From the cell containing the given text, extract its center point as (x, y) coordinate. 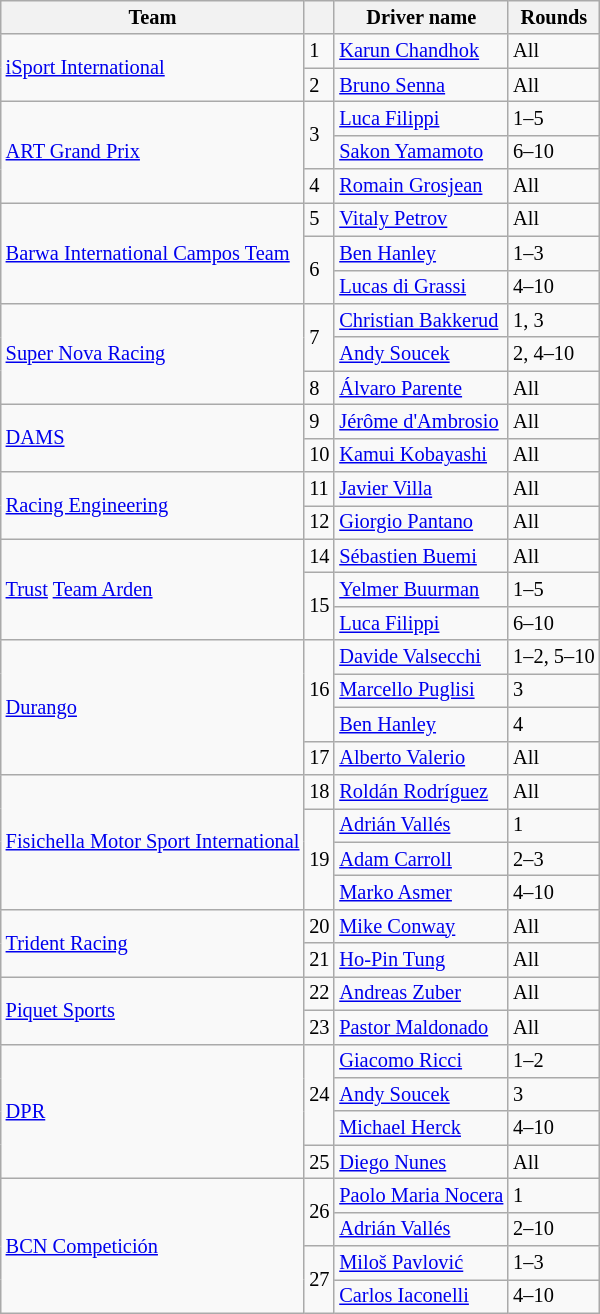
Miloš Pavlović (421, 1263)
Super Nova Racing (153, 354)
2, 4–10 (554, 354)
Bruno Senna (421, 85)
Yelmer Buurman (421, 589)
2 (319, 85)
Ho-Pin Tung (421, 960)
26 (319, 1212)
Piquet Sports (153, 1010)
14 (319, 556)
Diego Nunes (421, 1162)
Kamui Kobayashi (421, 455)
Karun Chandhok (421, 51)
Christian Bakkerud (421, 320)
23 (319, 1027)
5 (319, 219)
21 (319, 960)
15 (319, 606)
DPR (153, 1112)
20 (319, 926)
Durango (153, 708)
Paolo Maria Nocera (421, 1195)
Barwa International Campos Team (153, 252)
Team (153, 17)
Marcello Puglisi (421, 690)
Álvaro Parente (421, 388)
8 (319, 388)
Sakon Yamamoto (421, 152)
Jérôme d'Ambrosio (421, 421)
Trust Team Arden (153, 590)
Davide Valsecchi (421, 657)
Javier Villa (421, 489)
10 (319, 455)
Lucas di Grassi (421, 287)
1–2 (554, 1061)
17 (319, 758)
Carlos Iaconelli (421, 1296)
1, 3 (554, 320)
Driver name (421, 17)
BCN Competición (153, 1246)
Andreas Zuber (421, 993)
Trident Racing (153, 942)
Michael Herck (421, 1128)
2–3 (554, 859)
27 (319, 1280)
Racing Engineering (153, 506)
25 (319, 1162)
Pastor Maldonado (421, 1027)
Mike Conway (421, 926)
9 (319, 421)
11 (319, 489)
6 (319, 270)
Sébastien Buemi (421, 556)
Giorgio Pantano (421, 522)
Adam Carroll (421, 859)
16 (319, 690)
Alberto Valerio (421, 758)
Roldán Rodríguez (421, 791)
Rounds (554, 17)
12 (319, 522)
iSport International (153, 68)
Marko Asmer (421, 892)
Romain Grosjean (421, 186)
DAMS (153, 438)
22 (319, 993)
Giacomo Ricci (421, 1061)
Vitaly Petrov (421, 219)
ART Grand Prix (153, 152)
1–2, 5–10 (554, 657)
Fisichella Motor Sport International (153, 842)
18 (319, 791)
24 (319, 1094)
7 (319, 336)
19 (319, 858)
2–10 (554, 1229)
